Find where the given text appears and provide that cell's center as (X, Y) coordinate. 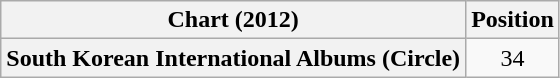
Chart (2012) (234, 20)
South Korean International Albums (Circle) (234, 58)
34 (513, 58)
Position (513, 20)
